Extract the (X, Y) coordinate from the center of the cell holding the provided text.  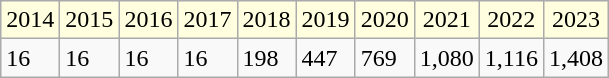
447 (326, 58)
1,116 (511, 58)
1,408 (576, 58)
2017 (208, 20)
2014 (30, 20)
2020 (384, 20)
2015 (90, 20)
2018 (266, 20)
1,080 (446, 58)
2022 (511, 20)
2023 (576, 20)
198 (266, 58)
2021 (446, 20)
2019 (326, 20)
769 (384, 58)
2016 (148, 20)
